Return (x, y) of the center of cell containing provided text 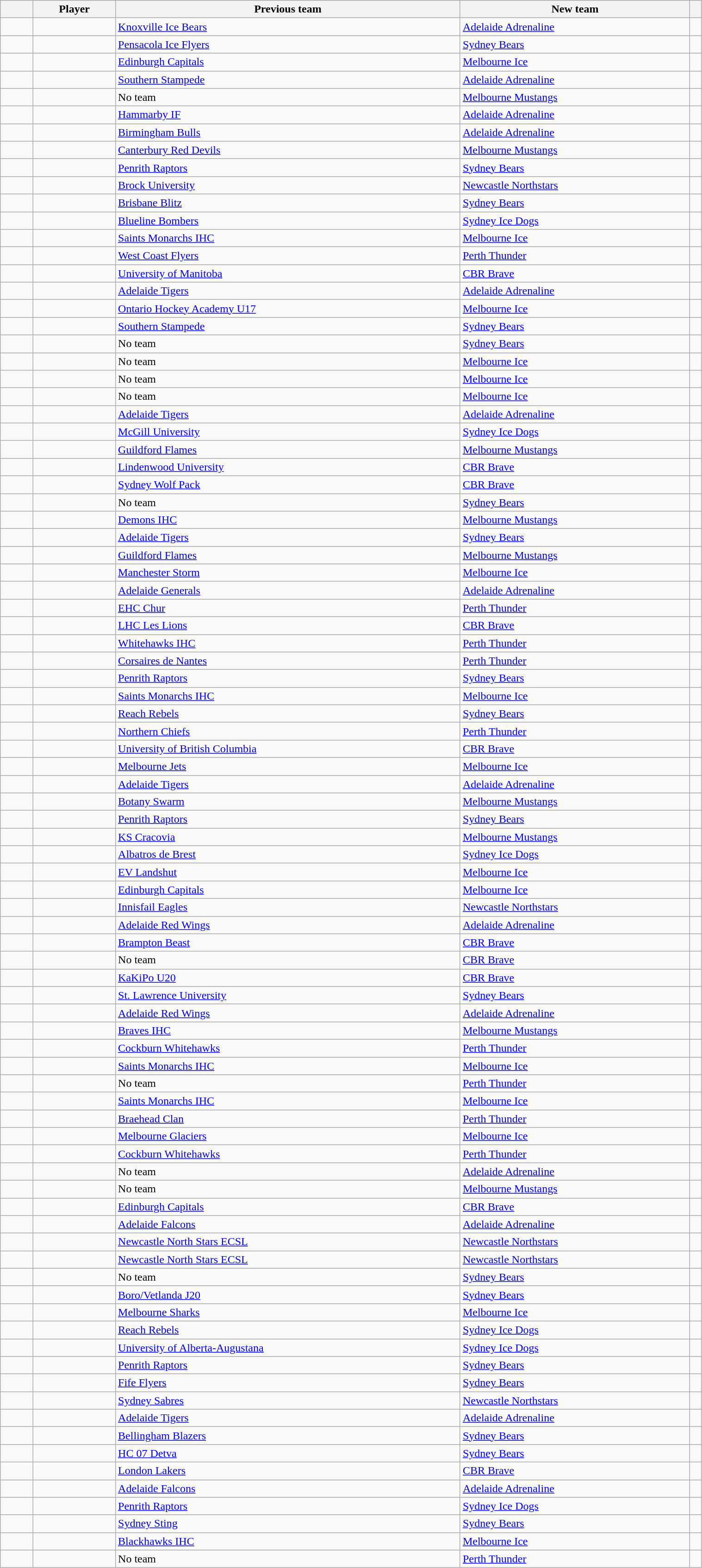
Brock University (288, 185)
London Lakers (288, 1471)
LHC Les Lions (288, 626)
Sydney Wolf Pack (288, 484)
Knoxville Ice Bears (288, 27)
West Coast Flyers (288, 256)
Melbourne Jets (288, 766)
EV Landshut (288, 872)
Fife Flyers (288, 1383)
Sydney Sting (288, 1524)
Adelaide Generals (288, 590)
New team (575, 9)
Innisfail Eagles (288, 907)
Corsaires de Nantes (288, 661)
Canterbury Red Devils (288, 150)
Manchester Storm (288, 573)
St. Lawrence University (288, 995)
Brisbane Blitz (288, 203)
Melbourne Glaciers (288, 1136)
Bellingham Blazers (288, 1436)
Whitehawks IHC (288, 643)
Melbourne Sharks (288, 1312)
Boro/Vetlanda J20 (288, 1295)
Hammarby IF (288, 115)
EHC Chur (288, 608)
University of Manitoba (288, 273)
Birmingham Bulls (288, 132)
KS Cracovia (288, 837)
University of British Columbia (288, 749)
Player (75, 9)
Lindenwood University (288, 467)
Brampton Beast (288, 942)
Demons IHC (288, 520)
McGill University (288, 432)
Braves IHC (288, 1030)
Ontario Hockey Academy U17 (288, 309)
HC 07 Detva (288, 1453)
Northern Chiefs (288, 731)
Pensacola Ice Flyers (288, 44)
Blueline Bombers (288, 221)
University of Alberta-Augustana (288, 1348)
Blackhawks IHC (288, 1541)
Albatros de Brest (288, 855)
Previous team (288, 9)
KaKiPo U20 (288, 978)
Botany Swarm (288, 802)
Braehead Clan (288, 1119)
Sydney Sabres (288, 1401)
